Pinpoint the cell where the given text exists, returning its (X, Y) midpoint coordinate. 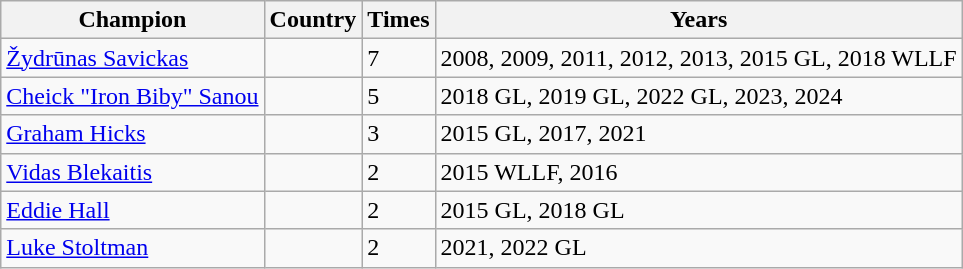
3 (398, 134)
2015 GL, 2018 GL (698, 210)
2015 GL, 2017, 2021 (698, 134)
7 (398, 58)
Luke Stoltman (132, 248)
2008, 2009, 2011, 2012, 2013, 2015 GL, 2018 WLLF (698, 58)
Country (313, 20)
Cheick "Iron Biby" Sanou (132, 96)
2015 WLLF, 2016 (698, 172)
Champion (132, 20)
2021, 2022 GL (698, 248)
Žydrūnas Savickas (132, 58)
5 (398, 96)
2018 GL, 2019 GL, 2022 GL, 2023, 2024 (698, 96)
Years (698, 20)
Eddie Hall (132, 210)
Times (398, 20)
Graham Hicks (132, 134)
Vidas Blekaitis (132, 172)
